Determine the [x, y] coordinate at the center of the cell enclosing the given text.  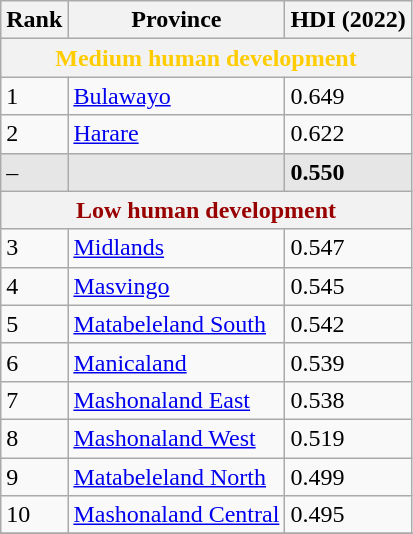
0.495 [348, 515]
0.649 [348, 96]
9 [34, 477]
– [34, 172]
0.538 [348, 400]
Matabeleland North [176, 477]
Mashonaland East [176, 400]
Bulawayo [176, 96]
Matabeleland South [176, 324]
8 [34, 438]
0.550 [348, 172]
Masvingo [176, 286]
Medium human development [206, 58]
3 [34, 248]
Low human development [206, 210]
Mashonaland Central [176, 515]
7 [34, 400]
Manicaland [176, 362]
Province [176, 20]
1 [34, 96]
0.622 [348, 134]
Midlands [176, 248]
10 [34, 515]
5 [34, 324]
Rank [34, 20]
4 [34, 286]
0.519 [348, 438]
HDI (2022) [348, 20]
6 [34, 362]
2 [34, 134]
Mashonaland West [176, 438]
0.547 [348, 248]
Harare [176, 134]
0.539 [348, 362]
0.499 [348, 477]
0.545 [348, 286]
0.542 [348, 324]
